Pinpoint the cell where the given text exists, returning its [X, Y] midpoint coordinate. 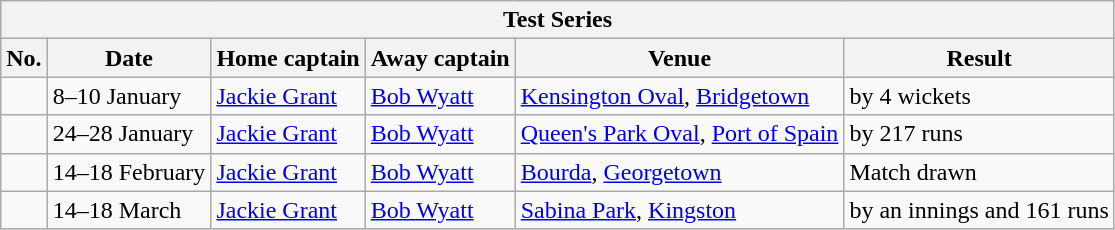
24–28 January [129, 134]
Result [979, 58]
Home captain [288, 58]
Date [129, 58]
Away captain [440, 58]
14–18 March [129, 210]
Match drawn [979, 172]
by 4 wickets [979, 96]
14–18 February [129, 172]
by an innings and 161 runs [979, 210]
8–10 January [129, 96]
Queen's Park Oval, Port of Spain [680, 134]
Bourda, Georgetown [680, 172]
Sabina Park, Kingston [680, 210]
by 217 runs [979, 134]
Test Series [558, 20]
Kensington Oval, Bridgetown [680, 96]
Venue [680, 58]
No. [24, 58]
